Extract the [x, y] coordinate from the center of the cell holding the provided text.  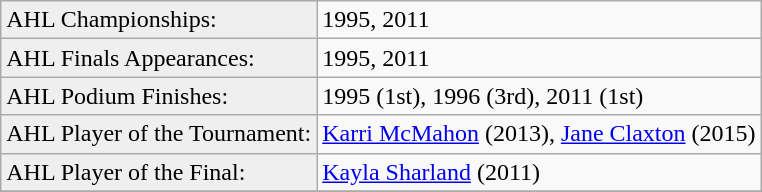
AHL Player of the Final: [159, 172]
AHL Player of the Tournament: [159, 134]
1995 (1st), 1996 (3rd), 2011 (1st) [539, 96]
AHL Championships: [159, 20]
AHL Finals Appearances: [159, 58]
Karri McMahon (2013), Jane Claxton (2015) [539, 134]
Kayla Sharland (2011) [539, 172]
AHL Podium Finishes: [159, 96]
